Identify which cell holds the provided text, then report its (x, y) central coordinate. 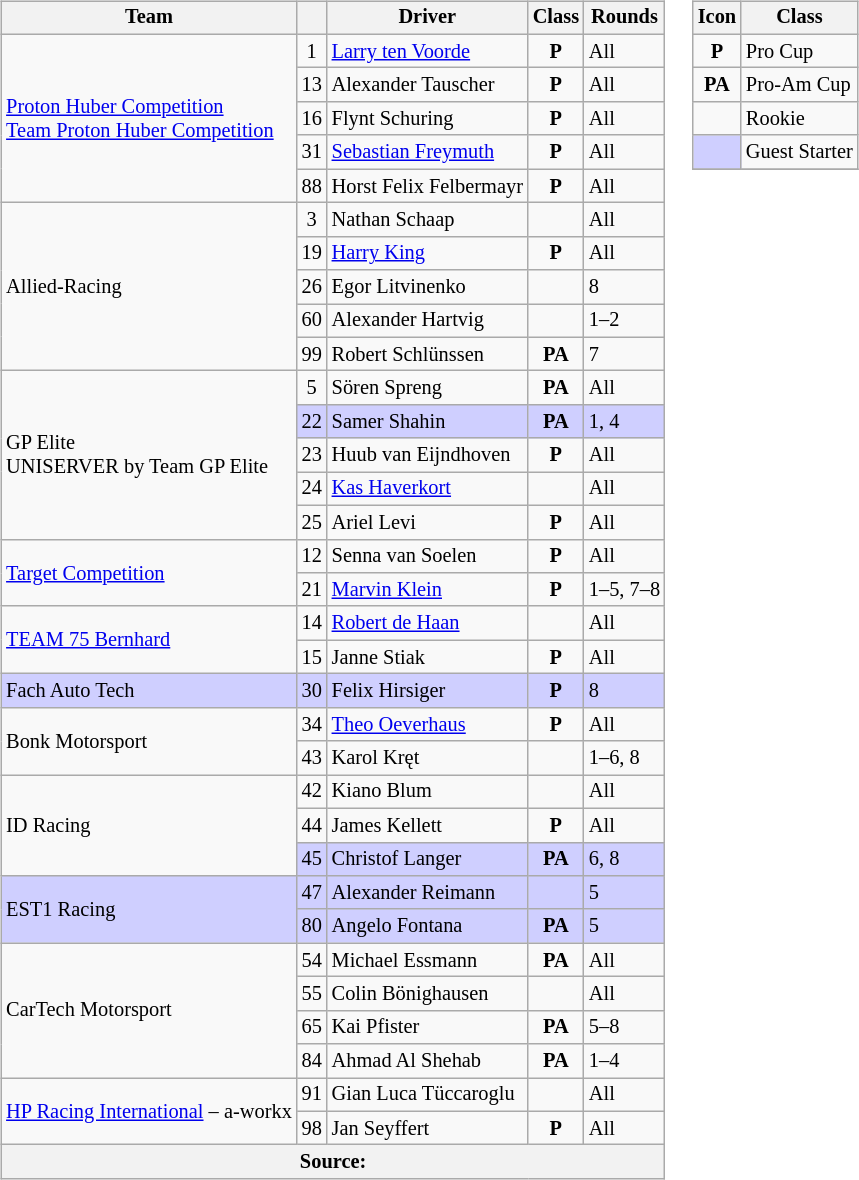
24 (312, 489)
3 (312, 220)
Horst Felix Felbermayr (428, 186)
65 (312, 1027)
Christof Langer (428, 859)
Icon (717, 18)
Driver (428, 18)
Bonk Motorsport (148, 740)
ID Racing (148, 826)
Theo Oeverhaus (428, 724)
Allied-Racing (148, 287)
Target Competition (148, 572)
1 (312, 51)
44 (312, 825)
30 (312, 691)
EST1 Racing (148, 910)
Kas Haverkort (428, 489)
Alexander Reimann (428, 893)
Janne Stiak (428, 657)
45 (312, 859)
Marvin Klein (428, 590)
Egor Litvinenko (428, 287)
23 (312, 455)
19 (312, 253)
99 (312, 354)
Angelo Fontana (428, 926)
1–5, 7–8 (624, 590)
Gian Luca Tüccaroglu (428, 1095)
CarTech Motorsport (148, 1010)
Felix Hirsiger (428, 691)
Robert de Haan (428, 623)
Rounds (624, 18)
14 (312, 623)
22 (312, 422)
Huub van Eijndhoven (428, 455)
Alexander Tauscher (428, 85)
54 (312, 960)
12 (312, 556)
42 (312, 792)
Robert Schlünssen (428, 354)
Sören Spreng (428, 388)
88 (312, 186)
Kiano Blum (428, 792)
Larry ten Voorde (428, 51)
GP Elite UNISERVER by Team GP Elite (148, 455)
Sebastian Freymuth (428, 152)
Colin Bönighausen (428, 994)
Jan Seyffert (428, 1128)
Karol Kręt (428, 758)
Pro-Am Cup (800, 85)
25 (312, 522)
Rookie (800, 119)
Flynt Schuring (428, 119)
1–6, 8 (624, 758)
21 (312, 590)
6, 8 (624, 859)
Senna van Soelen (428, 556)
15 (312, 657)
Ahmad Al Shehab (428, 1061)
Guest Starter (800, 152)
80 (312, 926)
1, 4 (624, 422)
1–4 (624, 1061)
Source: (333, 1162)
James Kellett (428, 825)
Samer Shahin (428, 422)
Kai Pfister (428, 1027)
Fach Auto Tech (148, 691)
Harry King (428, 253)
16 (312, 119)
84 (312, 1061)
TEAM 75 Bernhard (148, 640)
31 (312, 152)
Alexander Hartvig (428, 321)
13 (312, 85)
HP Racing International – a-workx (148, 1112)
Ariel Levi (428, 522)
47 (312, 893)
5–8 (624, 1027)
34 (312, 724)
60 (312, 321)
Michael Essmann (428, 960)
Pro Cup (800, 51)
91 (312, 1095)
55 (312, 994)
98 (312, 1128)
7 (624, 354)
26 (312, 287)
43 (312, 758)
Team (148, 18)
Nathan Schaap (428, 220)
1–2 (624, 321)
Proton Huber Competition Team Proton Huber Competition (148, 118)
